Detect which cell encompasses the target text, then output its [x, y] center coordinate. 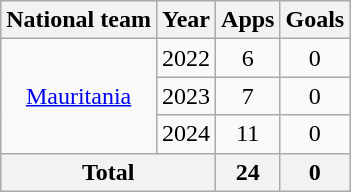
Year [186, 20]
Goals [315, 20]
Apps [248, 20]
11 [248, 134]
2023 [186, 96]
6 [248, 58]
24 [248, 172]
7 [248, 96]
2024 [186, 134]
Mauritania [79, 96]
2022 [186, 58]
National team [79, 20]
Total [108, 172]
